Pinpoint the cell where the given text exists, returning its [x, y] midpoint coordinate. 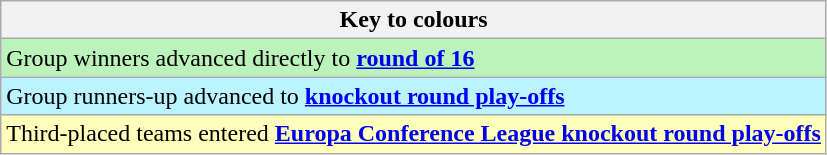
Group winners advanced directly to round of 16 [414, 58]
Key to colours [414, 20]
Third-placed teams entered Europa Conference League knockout round play-offs [414, 134]
Group runners-up advanced to knockout round play-offs [414, 96]
